From the cell containing the given text, extract its center point as (x, y) coordinate. 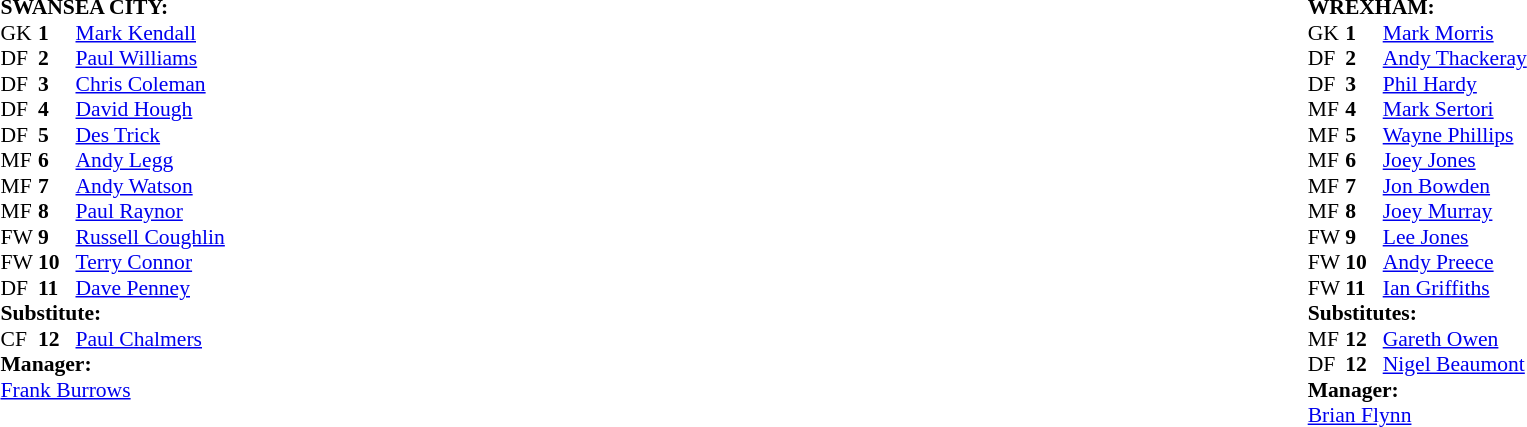
Gareth Owen (1455, 339)
Joey Jones (1455, 161)
Substitute: (112, 313)
Mark Morris (1455, 33)
Wayne Phillips (1455, 135)
Paul Chalmers (150, 339)
CF (19, 339)
Russell Coughlin (150, 237)
Mark Kendall (150, 33)
Mark Sertori (1455, 109)
Frank Burrows (112, 390)
Lee Jones (1455, 237)
Chris Coleman (150, 84)
Andy Thackeray (1455, 59)
Nigel Beaumont (1455, 365)
Andy Preece (1455, 263)
Jon Bowden (1455, 186)
Andy Legg (150, 161)
Paul Raynor (150, 211)
Joey Murray (1455, 211)
Paul Williams (150, 59)
Dave Penney (150, 288)
David Hough (150, 109)
Terry Connor (150, 263)
Ian Griffiths (1455, 288)
Andy Watson (150, 186)
Substitutes: (1418, 313)
Des Trick (150, 135)
Phil Hardy (1455, 84)
